Detect which cell encompasses the target text, then output its [x, y] center coordinate. 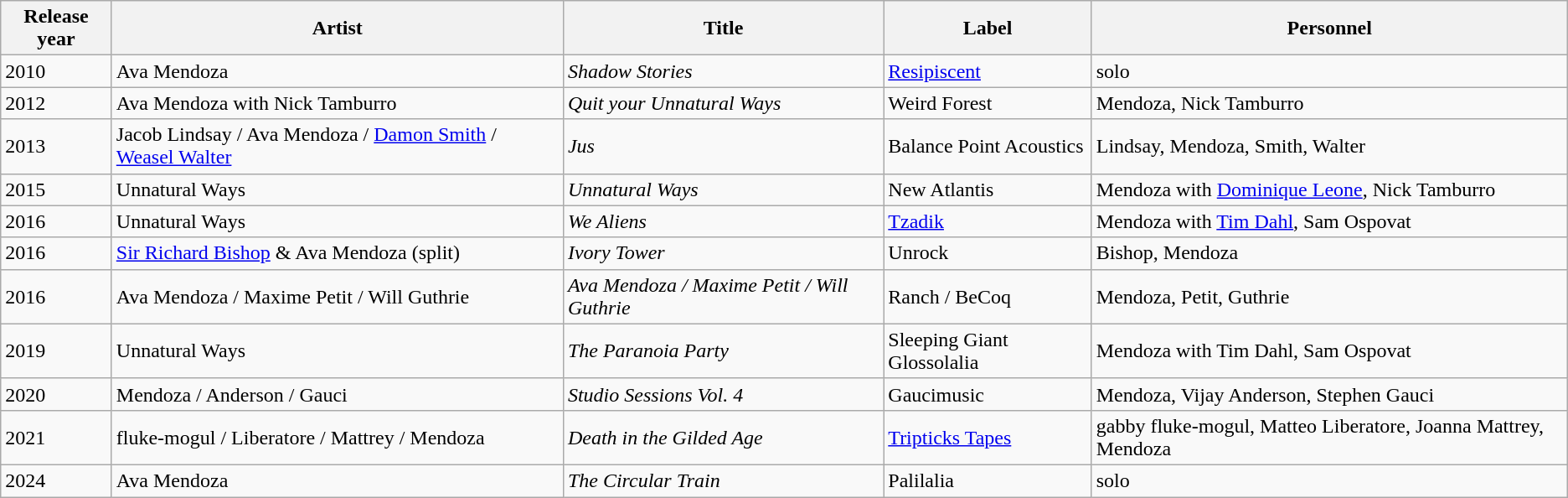
2020 [57, 394]
Gaucimusic [988, 394]
Ava Mendoza with Nick Tamburro [337, 103]
Title [723, 29]
New Atlantis [988, 189]
Mendoza, Nick Tamburro [1329, 103]
Resipiscent [988, 71]
2019 [57, 350]
Label [988, 29]
Sir Richard Bishop & Ava Mendoza (split) [337, 253]
Studio Sessions Vol. 4 [723, 394]
Mendoza with Dominique Leone, Nick Tamburro [1329, 189]
Jus [723, 146]
2013 [57, 146]
Ranch / BeCoq [988, 297]
2021 [57, 438]
Personnel [1329, 29]
gabby fluke-mogul, Matteo Liberatore, Joanna Mattrey, Mendoza [1329, 438]
Mendoza, Petit, Guthrie [1329, 297]
Bishop, Mendoza [1329, 253]
Sleeping Giant Glossolalia [988, 350]
2012 [57, 103]
2015 [57, 189]
Shadow Stories [723, 71]
fluke-mogul / Liberatore / Mattrey / Mendoza [337, 438]
2010 [57, 71]
Artist [337, 29]
We Aliens [723, 221]
Mendoza / Anderson / Gauci [337, 394]
Lindsay, Mendoza, Smith, Walter [1329, 146]
Balance Point Acoustics [988, 146]
Ivory Tower [723, 253]
The Paranoia Party [723, 350]
Unrock [988, 253]
Death in the Gilded Age [723, 438]
Mendoza, Vijay Anderson, Stephen Gauci [1329, 394]
Tripticks Tapes [988, 438]
2024 [57, 480]
Weird Forest [988, 103]
Quit your Unnatural Ways [723, 103]
Release year [57, 29]
Palilalia [988, 480]
Tzadik [988, 221]
Jacob Lindsay / Ava Mendoza / Damon Smith / Weasel Walter [337, 146]
The Circular Train [723, 480]
